Scan for the cell matching the given text and deliver its (x, y) coordinate at center. 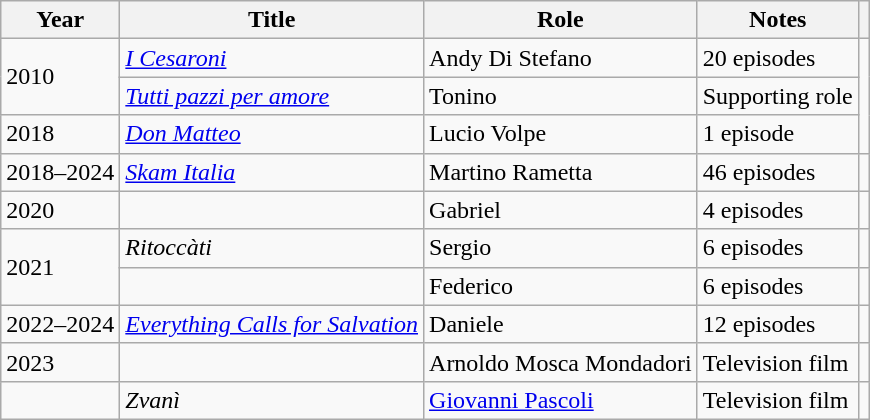
Daniele (561, 324)
I Cesaroni (272, 58)
Zvanì (272, 400)
2023 (60, 362)
Supporting role (778, 96)
Everything Calls for Salvation (272, 324)
Tutti pazzi per amore (272, 96)
Giovanni Pascoli (561, 400)
Tonino (561, 96)
1 episode (778, 134)
Role (561, 20)
Gabriel (561, 210)
Federico (561, 286)
Don Matteo (272, 134)
2022–2024 (60, 324)
12 episodes (778, 324)
Lucio Volpe (561, 134)
Year (60, 20)
2010 (60, 77)
Martino Rametta (561, 172)
Sergio (561, 248)
Title (272, 20)
Skam Italia (272, 172)
Ritoccàti (272, 248)
2018 (60, 134)
Notes (778, 20)
Arnoldo Mosca Mondadori (561, 362)
Andy Di Stefano (561, 58)
2018–2024 (60, 172)
2020 (60, 210)
20 episodes (778, 58)
46 episodes (778, 172)
2021 (60, 267)
4 episodes (778, 210)
